Pinpoint the cell where the given text exists, returning its [x, y] midpoint coordinate. 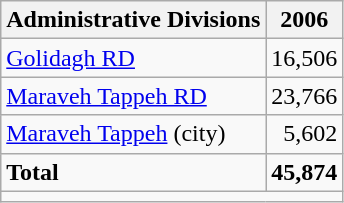
45,874 [304, 172]
Golidagh RD [134, 58]
Maraveh Tappeh (city) [134, 134]
Maraveh Tappeh RD [134, 96]
23,766 [304, 96]
5,602 [304, 134]
Total [134, 172]
Administrative Divisions [134, 20]
16,506 [304, 58]
2006 [304, 20]
